Determine the [X, Y] coordinate at the center of the cell enclosing the given text.  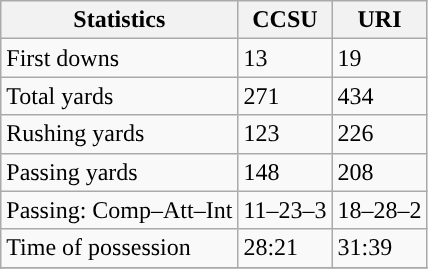
Rushing yards [120, 134]
URI [380, 20]
271 [285, 96]
28:21 [285, 248]
31:39 [380, 248]
226 [380, 134]
18–28–2 [380, 210]
434 [380, 96]
11–23–3 [285, 210]
208 [380, 172]
123 [285, 134]
Passing: Comp–Att–Int [120, 210]
148 [285, 172]
Time of possession [120, 248]
First downs [120, 58]
19 [380, 58]
Passing yards [120, 172]
Statistics [120, 20]
CCSU [285, 20]
13 [285, 58]
Total yards [120, 96]
